Scan for the cell matching the given text and deliver its (X, Y) coordinate at center. 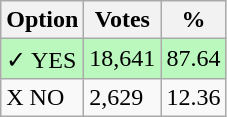
12.36 (194, 97)
X NO (42, 97)
87.64 (194, 59)
18,641 (122, 59)
✓ YES (42, 59)
Option (42, 20)
2,629 (122, 97)
Votes (122, 20)
% (194, 20)
